Return (X, Y) of the center of cell containing provided text 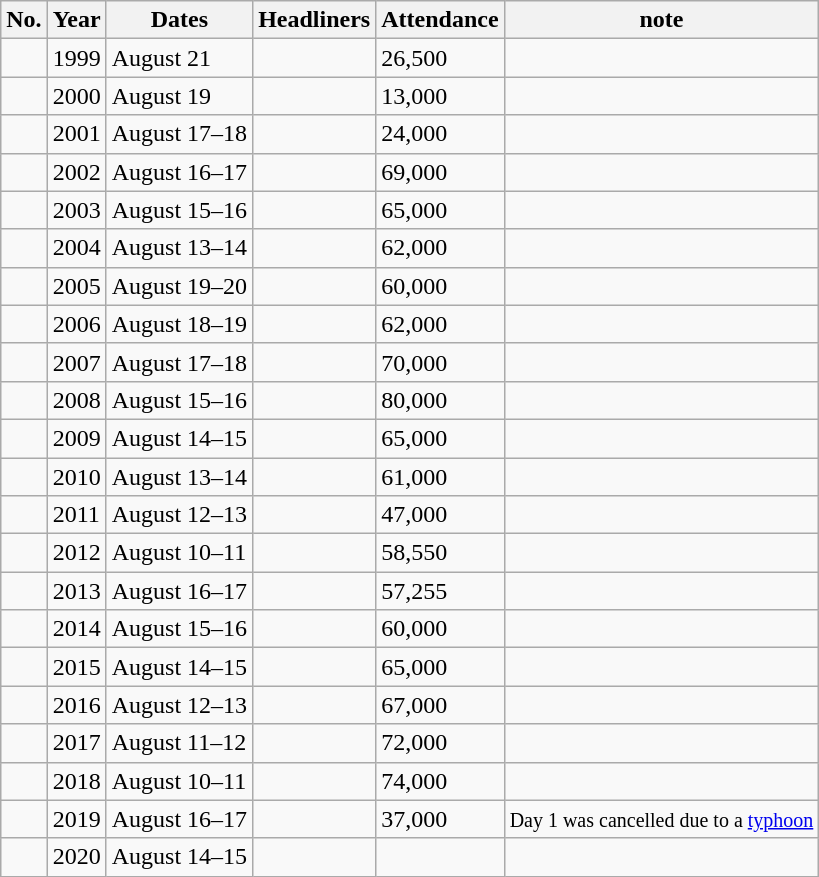
August 19–20 (179, 286)
August 21 (179, 58)
No. (24, 20)
2002 (76, 172)
2014 (76, 629)
Attendance (440, 20)
37,000 (440, 819)
2011 (76, 515)
Day 1 was cancelled due to a typhoon (662, 819)
2010 (76, 477)
2020 (76, 857)
2012 (76, 553)
57,255 (440, 591)
2005 (76, 286)
2009 (76, 438)
2003 (76, 210)
2017 (76, 743)
August 11–12 (179, 743)
26,500 (440, 58)
2008 (76, 400)
70,000 (440, 362)
2000 (76, 96)
13,000 (440, 96)
2013 (76, 591)
80,000 (440, 400)
Dates (179, 20)
Headliners (314, 20)
58,550 (440, 553)
61,000 (440, 477)
August 19 (179, 96)
72,000 (440, 743)
2001 (76, 134)
2018 (76, 781)
2015 (76, 667)
2019 (76, 819)
69,000 (440, 172)
2004 (76, 248)
74,000 (440, 781)
Year (76, 20)
note (662, 20)
2007 (76, 362)
67,000 (440, 705)
August 18–19 (179, 324)
2016 (76, 705)
1999 (76, 58)
47,000 (440, 515)
24,000 (440, 134)
2006 (76, 324)
